Search for the cell housing the specified text and yield its [x, y] center coordinate. 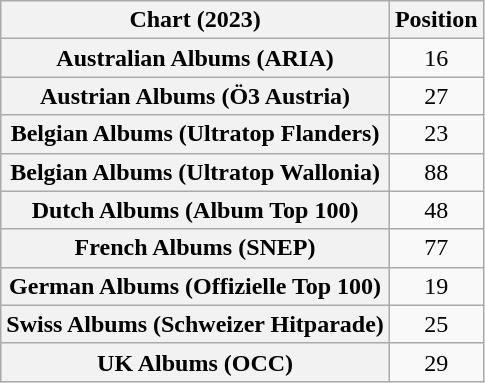
Dutch Albums (Album Top 100) [196, 210]
Austrian Albums (Ö3 Austria) [196, 96]
77 [436, 248]
French Albums (SNEP) [196, 248]
Position [436, 20]
Belgian Albums (Ultratop Flanders) [196, 134]
29 [436, 362]
27 [436, 96]
German Albums (Offizielle Top 100) [196, 286]
19 [436, 286]
25 [436, 324]
Swiss Albums (Schweizer Hitparade) [196, 324]
Belgian Albums (Ultratop Wallonia) [196, 172]
16 [436, 58]
88 [436, 172]
23 [436, 134]
Chart (2023) [196, 20]
Australian Albums (ARIA) [196, 58]
UK Albums (OCC) [196, 362]
48 [436, 210]
